Search for the cell housing the specified text and yield its [X, Y] center coordinate. 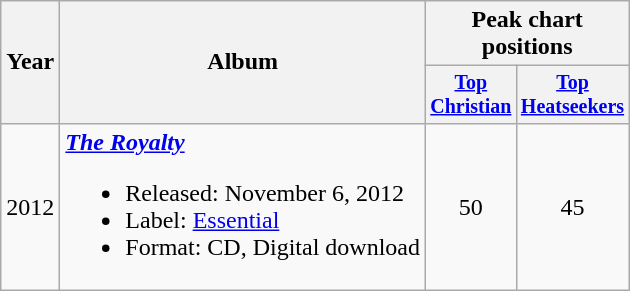
Album [243, 62]
50 [472, 206]
Year [30, 62]
Peak chart positions [528, 34]
2012 [30, 206]
45 [572, 206]
TopChristian [472, 94]
TopHeatseekers [572, 94]
The RoyaltyReleased: November 6, 2012Label: EssentialFormat: CD, Digital download [243, 206]
